Provide the (X, Y) coordinate of the cell's center where the given text is located.  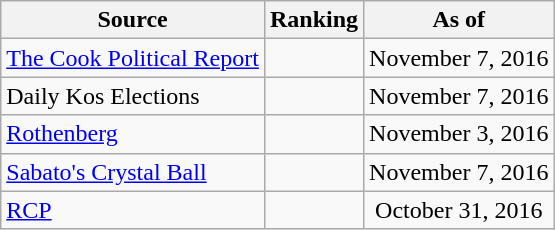
Ranking (314, 20)
November 3, 2016 (459, 134)
Rothenberg (133, 134)
As of (459, 20)
October 31, 2016 (459, 210)
The Cook Political Report (133, 58)
Daily Kos Elections (133, 96)
RCP (133, 210)
Source (133, 20)
Sabato's Crystal Ball (133, 172)
